Pinpoint the cell where the given text exists, returning its [x, y] midpoint coordinate. 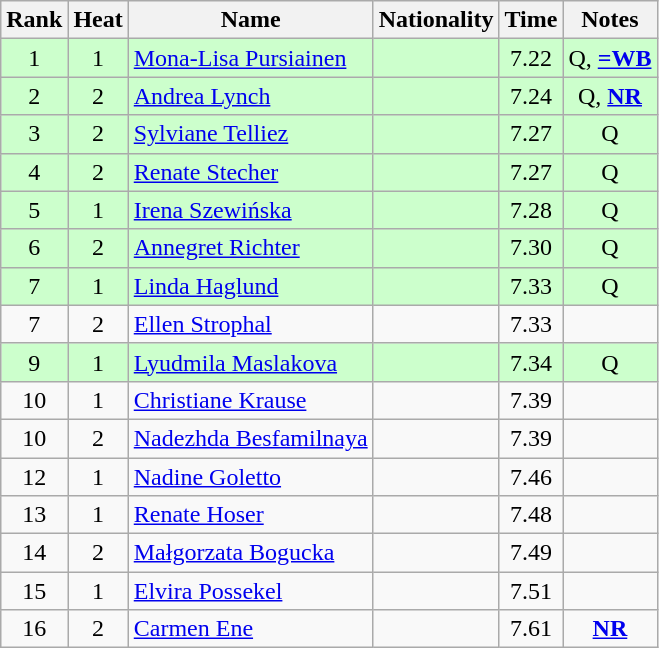
Nadezhda Besfamilnaya [250, 438]
Lyudmila Maslakova [250, 362]
9 [34, 362]
4 [34, 172]
Notes [610, 20]
Małgorzata Bogucka [250, 553]
6 [34, 248]
Andrea Lynch [250, 96]
Renate Stecher [250, 172]
Sylviane Telliez [250, 134]
15 [34, 591]
13 [34, 515]
3 [34, 134]
Linda Haglund [250, 286]
7.48 [531, 515]
7.61 [531, 629]
Q, NR [610, 96]
Annegret Richter [250, 248]
Irena Szewińska [250, 210]
Heat [98, 20]
7.34 [531, 362]
5 [34, 210]
Christiane Krause [250, 400]
Time [531, 20]
7.28 [531, 210]
Name [250, 20]
7.46 [531, 477]
12 [34, 477]
7.49 [531, 553]
Q, =WB [610, 58]
7.51 [531, 591]
Rank [34, 20]
NR [610, 629]
7.24 [531, 96]
Mona-Lisa Pursiainen [250, 58]
Renate Hoser [250, 515]
7.22 [531, 58]
7.30 [531, 248]
Ellen Strophal [250, 324]
Nationality [436, 20]
16 [34, 629]
Elvira Possekel [250, 591]
14 [34, 553]
Carmen Ene [250, 629]
Nadine Goletto [250, 477]
